From the cell containing the given text, extract its center point as [X, Y] coordinate. 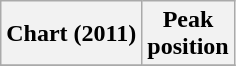
Peakposition [188, 34]
Chart (2011) [72, 34]
